Output the [X, Y] coordinate of the center of the cell containing the given text.  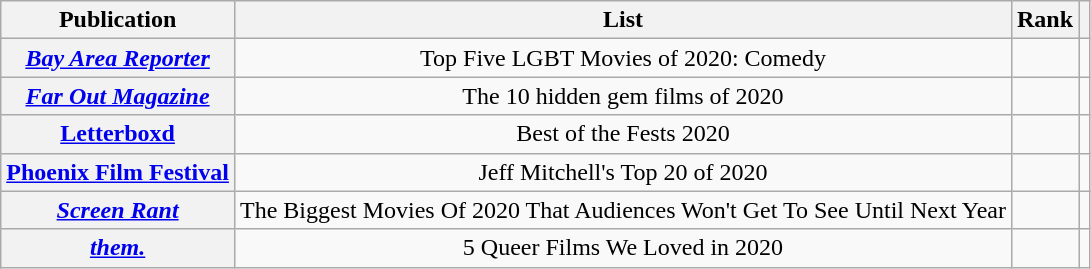
The 10 hidden gem films of 2020 [622, 96]
5 Queer Films We Loved in 2020 [622, 248]
them. [118, 248]
List [622, 20]
Screen Rant [118, 210]
Top Five LGBT Movies of 2020: Comedy [622, 58]
Publication [118, 20]
Bay Area Reporter [118, 58]
The Biggest Movies Of 2020 That Audiences Won't Get To See Until Next Year [622, 210]
Rank [1044, 20]
Jeff Mitchell's Top 20 of 2020 [622, 172]
Phoenix Film Festival [118, 172]
Far Out Magazine [118, 96]
Best of the Fests 2020 [622, 134]
Letterboxd [118, 134]
